Capture the cell that displays the provided text and extract its (X, Y) central coordinate. 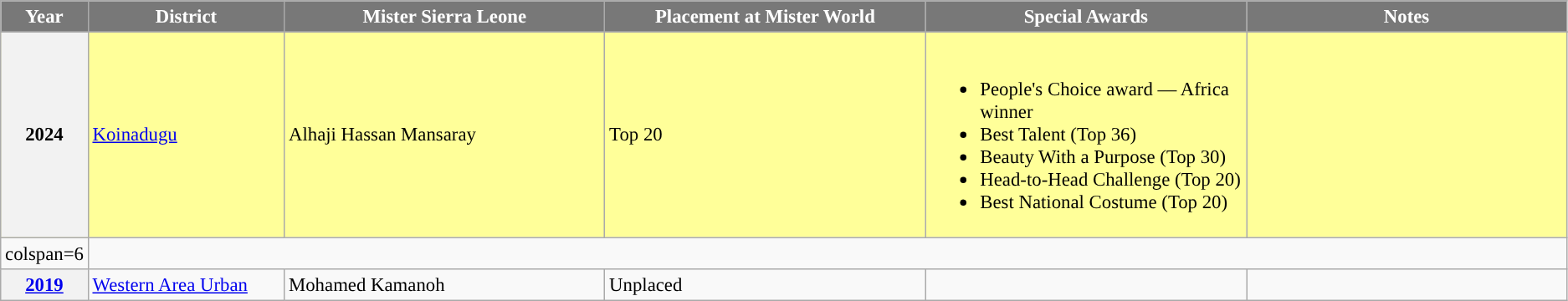
Koinadugu (186, 135)
Alhaji Hassan Mansaray (445, 135)
Notes (1407, 17)
2019 (44, 284)
Mister Sierra Leone (445, 17)
Unplaced (765, 284)
Top 20 (765, 135)
People's Choice award — Africa winnerBest Talent (Top 36)Beauty With a Purpose (Top 30)Head-to-Head Challenge (Top 20)Best National Costume (Top 20) (1086, 135)
Western Area Urban (186, 284)
Mohamed Kamanoh (445, 284)
colspan=6 (44, 253)
Placement at Mister World (765, 17)
Year (44, 17)
2024 (44, 135)
Special Awards (1086, 17)
District (186, 17)
